Return [x, y] of the center of cell containing provided text 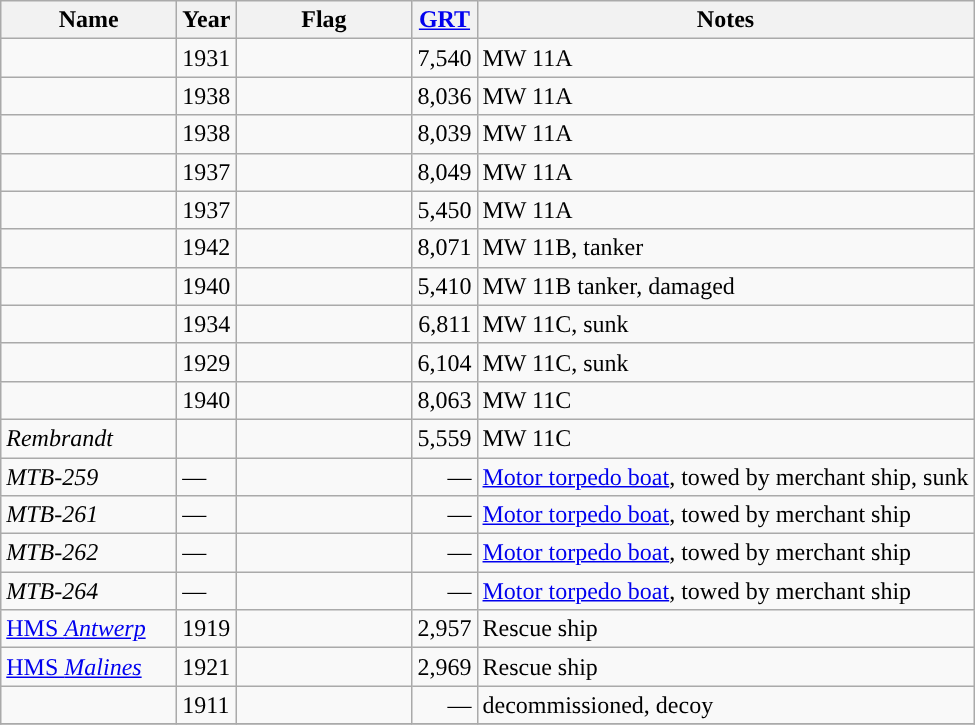
1931 [206, 58]
Rembrandt [89, 438]
6,104 [444, 362]
MTB-261 [89, 515]
2,969 [444, 667]
HMS Malines [89, 667]
8,071 [444, 248]
MW 11B, tanker [726, 248]
5,450 [444, 210]
MTB-262 [89, 553]
1911 [206, 705]
Flag [324, 20]
2,957 [444, 629]
5,559 [444, 438]
MW 11B tanker, damaged [726, 286]
8,063 [444, 400]
HMS Antwerp [89, 629]
Notes [726, 20]
8,036 [444, 96]
1919 [206, 629]
1942 [206, 248]
7,540 [444, 58]
GRT [444, 20]
MTB-264 [89, 591]
1934 [206, 324]
1929 [206, 362]
6,811 [444, 324]
Name [89, 20]
1921 [206, 667]
decommissioned, decoy [726, 705]
Year [206, 20]
8,049 [444, 172]
5,410 [444, 286]
Motor torpedo boat, towed by merchant ship, sunk [726, 477]
8,039 [444, 134]
MTB-259 [89, 477]
